Find where the given text appears and provide that cell's center as (x, y) coordinate. 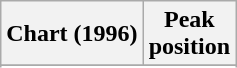
Chart (1996) (72, 34)
Peakposition (189, 34)
